Locate the cell with the specified text and output its (X, Y) center coordinate. 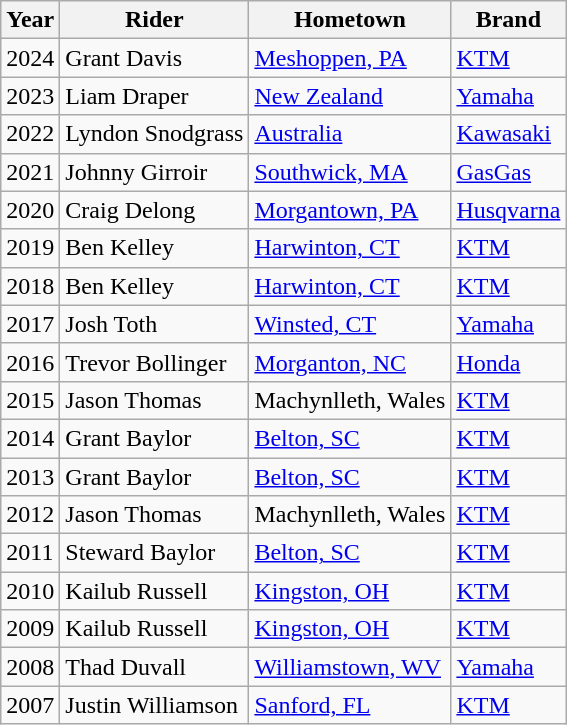
2020 (30, 210)
Craig Delong (154, 210)
Josh Toth (154, 324)
Justin Williamson (154, 705)
Trevor Bollinger (154, 362)
2012 (30, 515)
Sanford, FL (350, 705)
Steward Baylor (154, 553)
Australia (350, 134)
2017 (30, 324)
2021 (30, 172)
Grant Davis (154, 58)
GasGas (508, 172)
2023 (30, 96)
Williamstown, WV (350, 667)
Husqvarna (508, 210)
Thad Duvall (154, 667)
Brand (508, 20)
2009 (30, 629)
2008 (30, 667)
Meshoppen, PA (350, 58)
2024 (30, 58)
2013 (30, 477)
Hometown (350, 20)
Honda (508, 362)
Year (30, 20)
2018 (30, 286)
2016 (30, 362)
Kawasaki (508, 134)
Morganton, NC (350, 362)
2022 (30, 134)
Lyndon Snodgrass (154, 134)
2014 (30, 438)
Winsted, CT (350, 324)
Johnny Girroir (154, 172)
2015 (30, 400)
2007 (30, 705)
Liam Draper (154, 96)
New Zealand (350, 96)
2010 (30, 591)
2019 (30, 248)
Southwick, MA (350, 172)
2011 (30, 553)
Morgantown, PA (350, 210)
Rider (154, 20)
